Return the (X, Y) coordinate for the center point of the cell that contains the specified text.  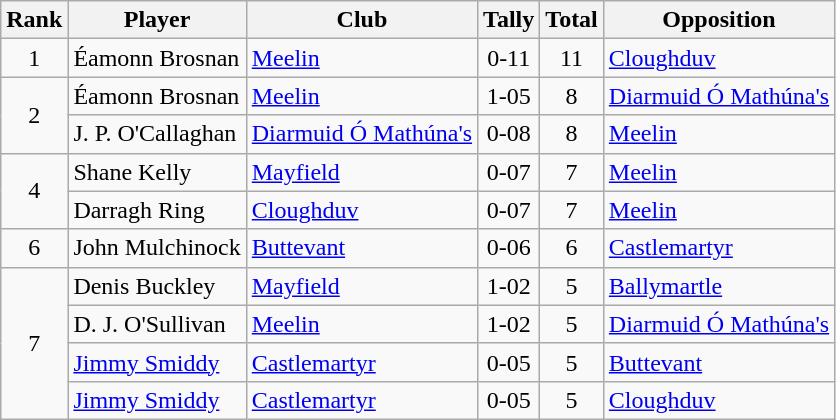
John Mulchinock (157, 248)
11 (572, 58)
Total (572, 20)
Ballymartle (718, 286)
0-08 (509, 134)
Player (157, 20)
Darragh Ring (157, 210)
Tally (509, 20)
0-11 (509, 58)
D. J. O'Sullivan (157, 324)
Shane Kelly (157, 172)
2 (34, 115)
1 (34, 58)
Opposition (718, 20)
Club (362, 20)
1-05 (509, 96)
Denis Buckley (157, 286)
Rank (34, 20)
J. P. O'Callaghan (157, 134)
0-06 (509, 248)
4 (34, 191)
